Return [x, y] of the center of cell containing provided text 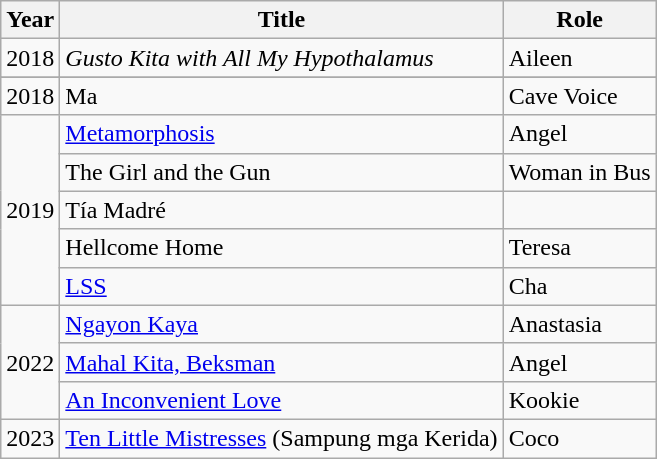
Title [282, 20]
Ma [282, 96]
LSS [282, 286]
Cha [580, 286]
The Girl and the Gun [282, 172]
Woman in Bus [580, 172]
Metamorphosis [282, 134]
Year [30, 20]
Aileen [580, 58]
Coco [580, 438]
Gusto Kita with All My Hypothalamus [282, 58]
2023 [30, 438]
Cave Voice [580, 96]
Hellcome Home [282, 248]
Role [580, 20]
Ten Little Mistresses (Sampung mga Kerida) [282, 438]
An Inconvenient Love [282, 400]
Anastasia [580, 324]
Mahal Kita, Beksman [282, 362]
Teresa [580, 248]
2022 [30, 362]
Kookie [580, 400]
2019 [30, 210]
Ngayon Kaya [282, 324]
Tía Madré [282, 210]
